For the text-containing cell, return its midpoint in [X, Y] coordinate format. 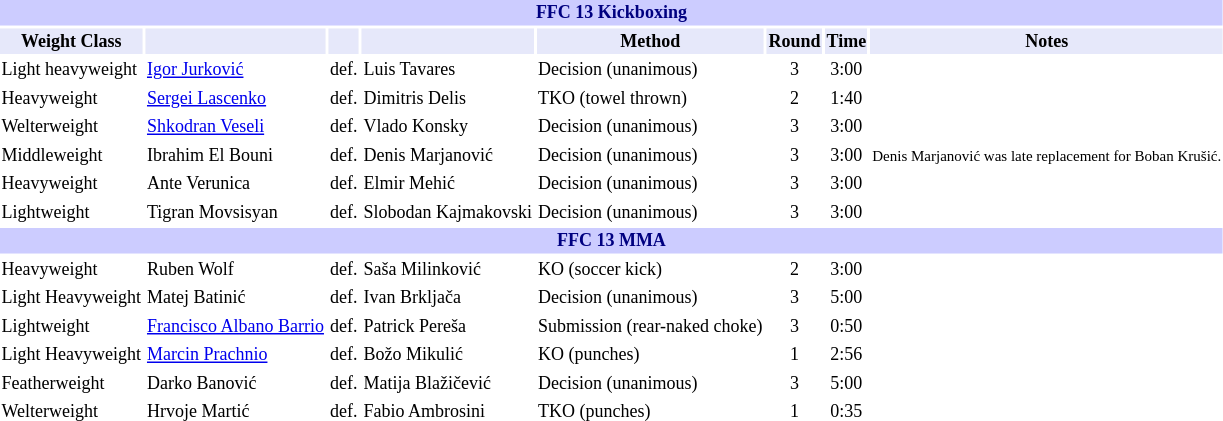
TKO (towel thrown) [650, 99]
Round [794, 41]
Denis Marjanović was late replacement for Boban Krušić. [1047, 155]
Luis Tavares [448, 70]
Matija Blažičević [448, 383]
KO (soccer kick) [650, 269]
Featherweight [71, 383]
Middleweight [71, 155]
Welterweight [71, 127]
Sergei Lascenko [235, 99]
Ibrahim El Bouni [235, 155]
Method [650, 41]
Time [846, 41]
Light heavyweight [71, 70]
Notes [1047, 41]
Matej Batinić [235, 298]
Marcin Prachnio [235, 355]
2:56 [846, 355]
Submission (rear-naked choke) [650, 327]
0:50 [846, 327]
Francisco Albano Barrio [235, 327]
Patrick Pereša [448, 327]
Vlado Konsky [448, 127]
Denis Marjanović [448, 155]
Igor Jurković [235, 70]
Tigran Movsisyan [235, 213]
Weight Class [71, 41]
Ante Verunica [235, 184]
Darko Banović [235, 383]
Božo Mikulić [448, 355]
FFC 13 Kickboxing [612, 13]
Dimitris Delis [448, 99]
Ivan Brkljača [448, 298]
KO (punches) [650, 355]
Shkodran Veseli [235, 127]
Elmir Mehić [448, 184]
FFC 13 MMA [612, 241]
1:40 [846, 99]
1 [794, 355]
Saša Milinković [448, 269]
Ruben Wolf [235, 269]
Slobodan Kajmakovski [448, 213]
